Scan for the cell matching the given text and deliver its (x, y) coordinate at center. 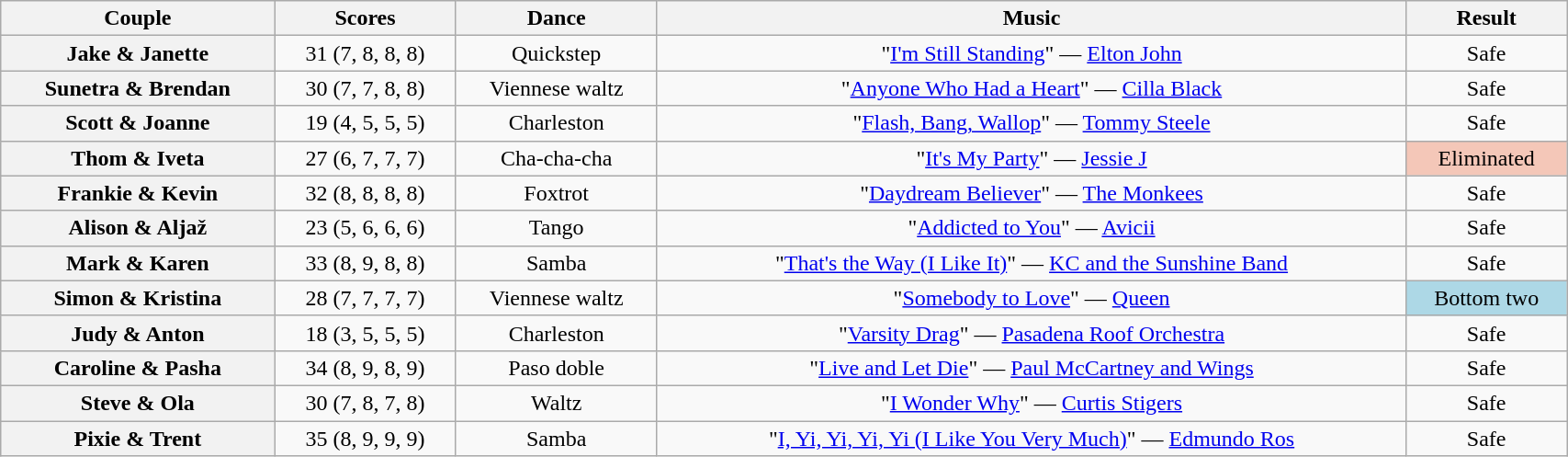
31 (7, 8, 8, 8) (366, 53)
Jake & Janette (138, 53)
34 (8, 9, 8, 9) (366, 368)
28 (7, 7, 7, 7) (366, 298)
Sunetra & Brendan (138, 88)
Simon & Kristina (138, 298)
Result (1486, 18)
"Somebody to Love" — Queen (1031, 298)
Eliminated (1486, 158)
"It's My Party" — Jessie J (1031, 158)
27 (6, 7, 7, 7) (366, 158)
"Daydream Believer" — The Monkees (1031, 193)
Scores (366, 18)
Scott & Joanne (138, 123)
Foxtrot (557, 193)
Couple (138, 18)
"That's the Way (I Like It)" — KC and the Sunshine Band (1031, 263)
"Live and Let Die" — Paul McCartney and Wings (1031, 368)
Judy & Anton (138, 333)
Caroline & Pasha (138, 368)
"Varsity Drag" — Pasadena Roof Orchestra (1031, 333)
"I, Yi, Yi, Yi, Yi (I Like You Very Much)" — Edmundo Ros (1031, 439)
Frankie & Kevin (138, 193)
23 (5, 6, 6, 6) (366, 228)
30 (7, 7, 8, 8) (366, 88)
Waltz (557, 403)
35 (8, 9, 9, 9) (366, 439)
Dance (557, 18)
Steve & Ola (138, 403)
19 (4, 5, 5, 5) (366, 123)
32 (8, 8, 8, 8) (366, 193)
"I Wonder Why" — Curtis Stigers (1031, 403)
Pixie & Trent (138, 439)
33 (8, 9, 8, 8) (366, 263)
"Addicted to You" — Avicii (1031, 228)
Thom & Iveta (138, 158)
"I'm Still Standing" — Elton John (1031, 53)
Quickstep (557, 53)
Tango (557, 228)
Mark & Karen (138, 263)
"Anyone Who Had a Heart" — Cilla Black (1031, 88)
"Flash, Bang, Wallop" — Tommy Steele (1031, 123)
Bottom two (1486, 298)
Alison & Aljaž (138, 228)
Cha-cha-cha (557, 158)
Music (1031, 18)
30 (7, 8, 7, 8) (366, 403)
Paso doble (557, 368)
18 (3, 5, 5, 5) (366, 333)
